Return [x, y] of the center of cell containing provided text 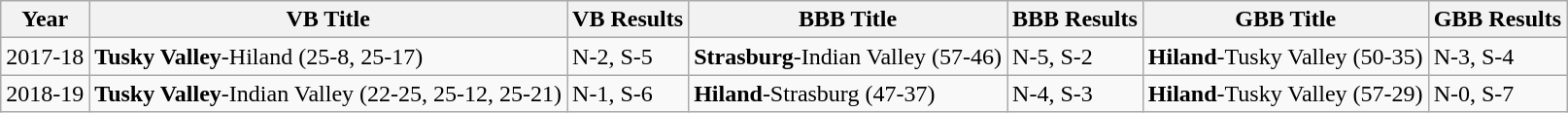
GBB Results [1497, 19]
GBB Title [1285, 19]
N-1, S-6 [628, 94]
N-4, S-3 [1075, 94]
Strasburg-Indian Valley (57-46) [848, 56]
Tusky Valley-Hiland (25-8, 25-17) [328, 56]
BBB Results [1075, 19]
N-5, S-2 [1075, 56]
VB Results [628, 19]
N-0, S-7 [1497, 94]
Tusky Valley-Indian Valley (22-25, 25-12, 25-21) [328, 94]
VB Title [328, 19]
Year [45, 19]
2017-18 [45, 56]
N-2, S-5 [628, 56]
N-3, S-4 [1497, 56]
2018-19 [45, 94]
Hiland-Tusky Valley (57-29) [1285, 94]
BBB Title [848, 19]
Hiland-Tusky Valley (50-35) [1285, 56]
Hiland-Strasburg (47-37) [848, 94]
